Detect which cell encompasses the target text, then output its (X, Y) center coordinate. 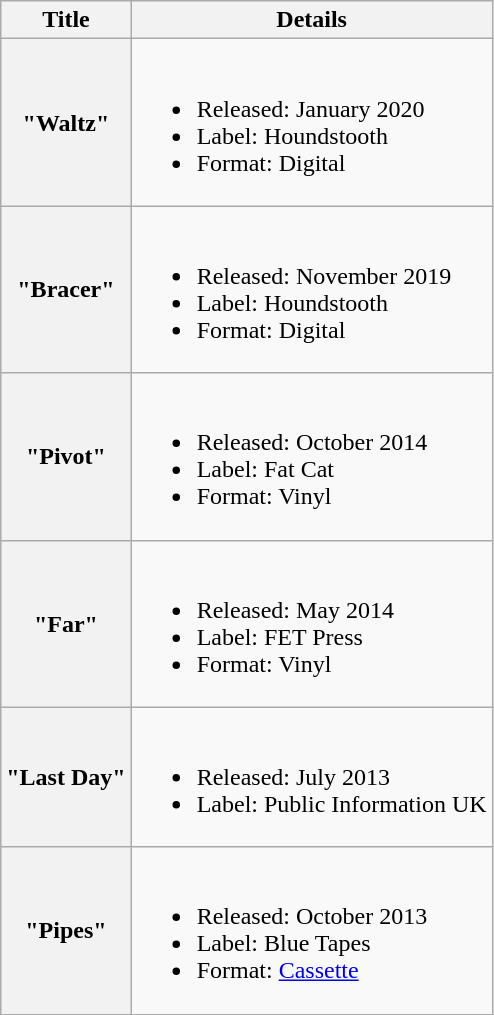
"Far" (66, 624)
Released: January 2020Label: HoundstoothFormat: Digital (312, 122)
Title (66, 20)
"Last Day" (66, 777)
"Waltz" (66, 122)
Released: October 2013Label: Blue TapesFormat: Cassette (312, 930)
Released: May 2014Label: FET PressFormat: Vinyl (312, 624)
"Pivot" (66, 456)
Released: November 2019Label: HoundstoothFormat: Digital (312, 290)
"Bracer" (66, 290)
"Pipes" (66, 930)
Details (312, 20)
Released: July 2013Label: Public Information UK (312, 777)
Released: October 2014Label: Fat CatFormat: Vinyl (312, 456)
